Provide the [X, Y] coordinate of the cell's center where the given text is located.  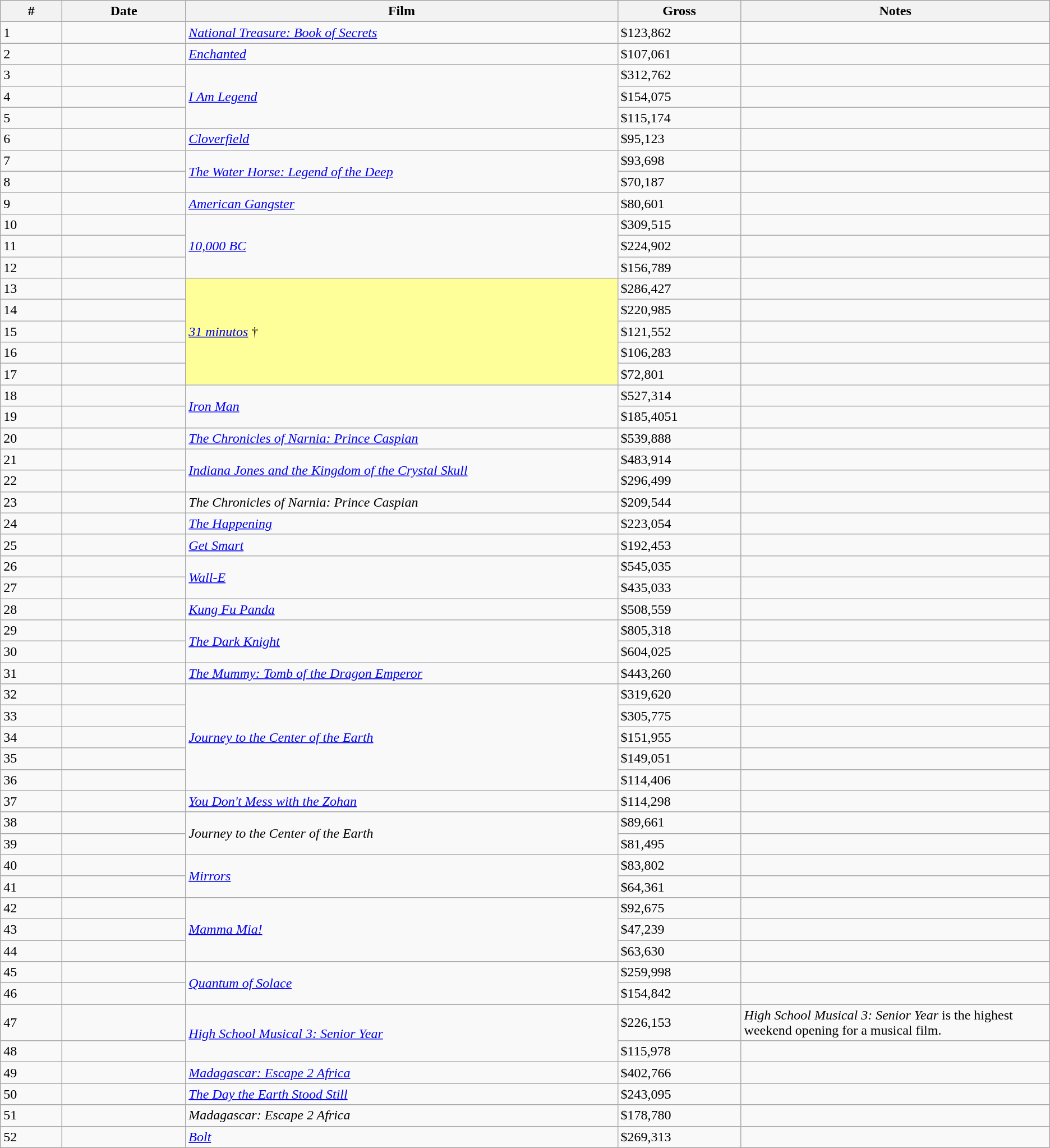
$220,985 [679, 310]
Film [402, 11]
Cloverfield [402, 139]
Enchanted [402, 54]
$483,914 [679, 460]
The Day the Earth Stood Still [402, 1094]
$224,902 [679, 246]
The Water Horse: Legend of the Deep [402, 171]
$114,298 [679, 801]
47 [31, 1022]
46 [31, 994]
Gross [679, 11]
$95,123 [679, 139]
$209,544 [679, 502]
40 [31, 865]
36 [31, 780]
$192,453 [679, 545]
$70,187 [679, 182]
Bolt [402, 1137]
4 [31, 97]
$443,260 [679, 673]
$312,762 [679, 75]
14 [31, 310]
Quantum of Solace [402, 983]
7 [31, 160]
$83,802 [679, 865]
37 [31, 801]
10 [31, 224]
44 [31, 951]
Iron Man [402, 406]
Wall-E [402, 577]
$106,283 [679, 353]
10,000 BC [402, 246]
$115,174 [679, 118]
$151,955 [679, 737]
$527,314 [679, 396]
16 [31, 353]
35 [31, 759]
$185,4051 [679, 417]
$508,559 [679, 609]
30 [31, 652]
43 [31, 929]
Notes [895, 11]
21 [31, 460]
The Happening [402, 524]
High School Musical 3: Senior Year is the highest weekend opening for a musical film. [895, 1022]
$604,025 [679, 652]
$269,313 [679, 1137]
$47,239 [679, 929]
$296,499 [679, 481]
22 [31, 481]
Date [124, 11]
$149,051 [679, 759]
26 [31, 566]
$121,552 [679, 332]
Get Smart [402, 545]
2 [31, 54]
38 [31, 823]
$402,766 [679, 1073]
20 [31, 438]
$226,153 [679, 1022]
$72,801 [679, 374]
25 [31, 545]
American Gangster [402, 203]
$319,620 [679, 695]
48 [31, 1051]
3 [31, 75]
$92,675 [679, 908]
$435,033 [679, 587]
41 [31, 887]
29 [31, 631]
1 [31, 33]
$539,888 [679, 438]
$309,515 [679, 224]
11 [31, 246]
$80,601 [679, 203]
# [31, 11]
Mamma Mia! [402, 929]
5 [31, 118]
15 [31, 332]
$115,978 [679, 1051]
51 [31, 1115]
17 [31, 374]
24 [31, 524]
33 [31, 716]
$154,842 [679, 994]
42 [31, 908]
9 [31, 203]
$114,406 [679, 780]
32 [31, 695]
$223,054 [679, 524]
27 [31, 587]
$154,075 [679, 97]
I Am Legend [402, 97]
$64,361 [679, 887]
23 [31, 502]
Kung Fu Panda [402, 609]
$805,318 [679, 631]
18 [31, 396]
$63,630 [679, 951]
$123,862 [679, 33]
$545,035 [679, 566]
$81,495 [679, 844]
50 [31, 1094]
Mirrors [402, 876]
High School Musical 3: Senior Year [402, 1034]
$107,061 [679, 54]
The Mummy: Tomb of the Dragon Emperor [402, 673]
52 [31, 1137]
31 [31, 673]
19 [31, 417]
$243,095 [679, 1094]
$156,789 [679, 268]
$89,661 [679, 823]
Indiana Jones and the Kingdom of the Crystal Skull [402, 470]
8 [31, 182]
$93,698 [679, 160]
31 minutos † [402, 332]
$178,780 [679, 1115]
45 [31, 972]
$259,998 [679, 972]
The Dark Knight [402, 641]
6 [31, 139]
34 [31, 737]
$286,427 [679, 289]
National Treasure: Book of Secrets [402, 33]
13 [31, 289]
49 [31, 1073]
28 [31, 609]
$305,775 [679, 716]
You Don't Mess with the Zohan [402, 801]
12 [31, 268]
39 [31, 844]
